For the text-containing cell, return its midpoint in (X, Y) coordinate format. 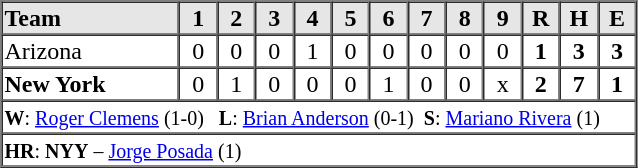
9 (503, 18)
x (503, 84)
5 (350, 18)
8 (465, 18)
W: Roger Clemens (1-0) L: Brian Anderson (0-1) S: Mariano Rivera (1) (319, 116)
4 (312, 18)
H (579, 18)
HR: NYY – Jorge Posada (1) (319, 150)
Arizona (91, 50)
E (617, 18)
Team (91, 18)
6 (388, 18)
R (541, 18)
New York (91, 84)
